From the cell containing the given text, extract its center point as (X, Y) coordinate. 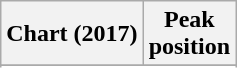
Chart (2017) (72, 34)
Peak position (189, 34)
